Provide the (x, y) coordinate of the cell's center where the given text is located.  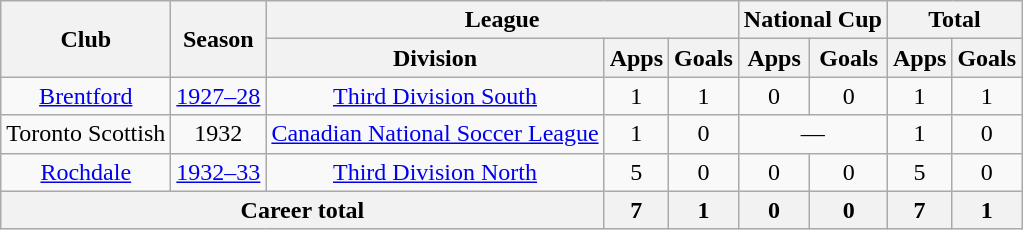
Season (218, 39)
1932–33 (218, 172)
Division (435, 58)
National Cup (812, 20)
League (502, 20)
1927–28 (218, 96)
Third Division North (435, 172)
Brentford (86, 96)
Third Division South (435, 96)
Rochdale (86, 172)
Toronto Scottish (86, 134)
Club (86, 39)
Total (954, 20)
Career total (302, 210)
— (812, 134)
Canadian National Soccer League (435, 134)
1932 (218, 134)
